From the cell containing the given text, extract its center point as [X, Y] coordinate. 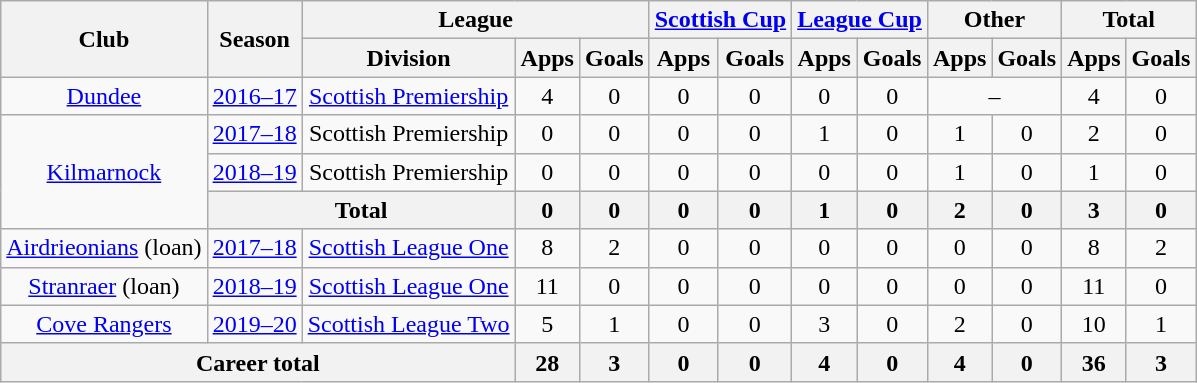
Airdrieonians (loan) [104, 248]
2019–20 [254, 324]
League Cup [860, 20]
League [476, 20]
2016–17 [254, 96]
5 [547, 324]
Cove Rangers [104, 324]
10 [1094, 324]
Scottish Cup [720, 20]
– [994, 96]
28 [547, 362]
Other [994, 20]
Stranraer (loan) [104, 286]
Career total [258, 362]
Club [104, 39]
Season [254, 39]
Division [408, 58]
36 [1094, 362]
Scottish League Two [408, 324]
Kilmarnock [104, 172]
Dundee [104, 96]
